For the text-containing cell, return its midpoint in [X, Y] coordinate format. 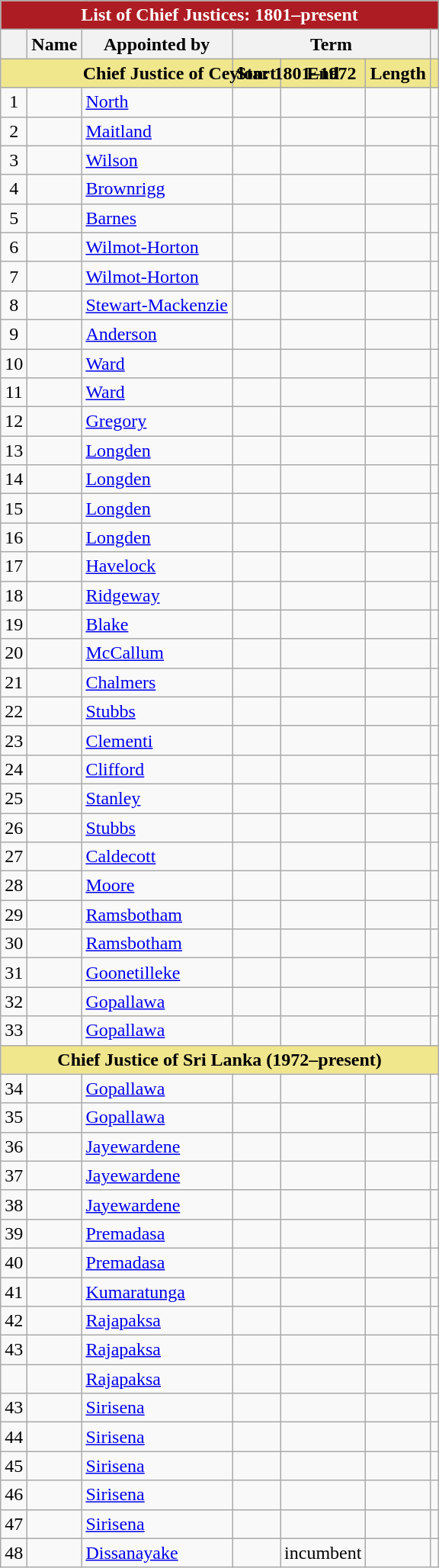
7 [14, 276]
Goonetilleke [157, 973]
11 [14, 393]
44 [14, 1437]
22 [14, 711]
40 [14, 1262]
5 [14, 218]
32 [14, 1002]
Length [398, 73]
20 [14, 653]
Chief Justice of Sri Lanka (1972–present) [219, 1060]
Clementi [157, 740]
2 [14, 131]
15 [14, 508]
25 [14, 798]
31 [14, 973]
14 [14, 479]
Chief Justice of Ceylon: 1801–1972 [219, 73]
21 [14, 682]
Havelock [157, 566]
McCallum [157, 653]
35 [14, 1117]
17 [14, 566]
Blake [157, 624]
28 [14, 886]
45 [14, 1466]
Maitland [157, 131]
13 [14, 451]
Barnes [157, 218]
18 [14, 595]
33 [14, 1031]
Term [331, 44]
23 [14, 740]
Caldecott [157, 857]
Wilson [157, 160]
Name [55, 44]
24 [14, 769]
Dissanayake [157, 1553]
8 [14, 305]
4 [14, 189]
37 [14, 1175]
Anderson [157, 334]
incumbent [323, 1553]
26 [14, 827]
29 [14, 915]
39 [14, 1233]
North [157, 102]
Moore [157, 886]
3 [14, 160]
48 [14, 1553]
10 [14, 364]
34 [14, 1089]
12 [14, 422]
30 [14, 944]
Gregory [157, 422]
19 [14, 624]
42 [14, 1321]
47 [14, 1524]
16 [14, 537]
Kumaratunga [157, 1292]
1 [14, 102]
46 [14, 1495]
End [323, 73]
6 [14, 247]
Clifford [157, 769]
41 [14, 1292]
List of Chief Justices: 1801–present [219, 15]
Stanley [157, 798]
Brownrigg [157, 189]
27 [14, 857]
9 [14, 334]
Chalmers [157, 682]
Start [256, 73]
36 [14, 1146]
Stewart-Mackenzie [157, 305]
Ridgeway [157, 595]
38 [14, 1204]
Appointed by [157, 44]
